From the cell containing the given text, extract its center point as [x, y] coordinate. 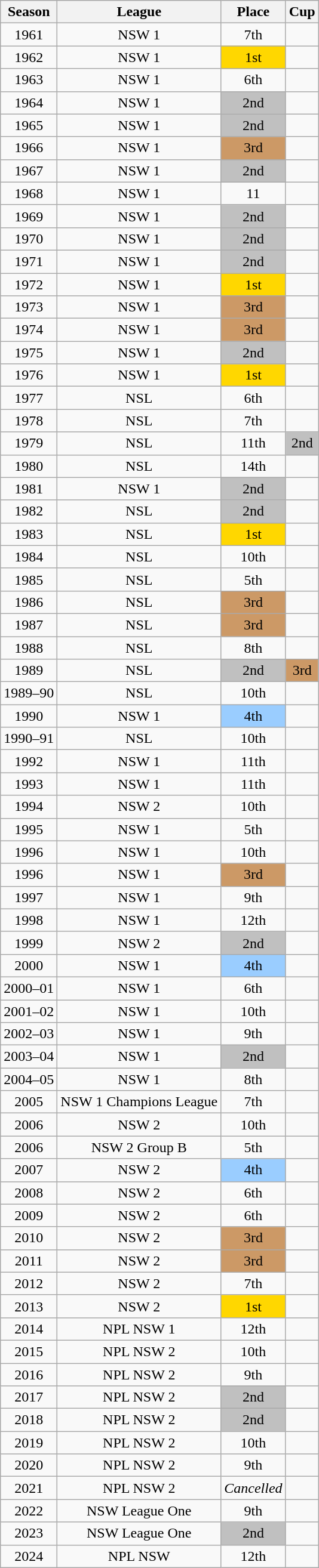
2023 [29, 1533]
1980 [29, 466]
2004–05 [29, 1079]
14th [253, 466]
1975 [29, 353]
League [139, 12]
2010 [29, 1238]
2012 [29, 1283]
Season [29, 12]
1993 [29, 784]
2000–01 [29, 988]
1992 [29, 761]
1973 [29, 307]
2005 [29, 1102]
1986 [29, 602]
1990 [29, 716]
1995 [29, 829]
Cancelled [253, 1488]
1990–91 [29, 739]
1978 [29, 421]
1974 [29, 330]
2019 [29, 1443]
1981 [29, 489]
2018 [29, 1420]
1976 [29, 375]
1972 [29, 285]
2014 [29, 1329]
NPL NSW 1 [139, 1329]
1997 [29, 897]
1987 [29, 625]
1989 [29, 671]
1983 [29, 534]
1967 [29, 171]
2017 [29, 1397]
1970 [29, 239]
1965 [29, 125]
1979 [29, 443]
1982 [29, 511]
2001–02 [29, 1011]
NSW 2 Group B [139, 1147]
1966 [29, 148]
1999 [29, 943]
2013 [29, 1306]
1969 [29, 216]
2011 [29, 1261]
2024 [29, 1556]
1968 [29, 193]
Place [253, 12]
1988 [29, 647]
2003–04 [29, 1057]
2009 [29, 1215]
2016 [29, 1374]
1964 [29, 103]
1989–90 [29, 693]
1971 [29, 261]
2020 [29, 1465]
1998 [29, 920]
NSW 1 Champions League [139, 1102]
1961 [29, 35]
1962 [29, 57]
1985 [29, 579]
1984 [29, 557]
1994 [29, 807]
NPL NSW [139, 1556]
2015 [29, 1351]
1977 [29, 398]
2022 [29, 1511]
11 [253, 193]
2007 [29, 1170]
2021 [29, 1488]
2002–03 [29, 1034]
1963 [29, 80]
2008 [29, 1193]
Cup [302, 12]
2000 [29, 965]
